Pinpoint the cell where the given text exists, returning its [x, y] midpoint coordinate. 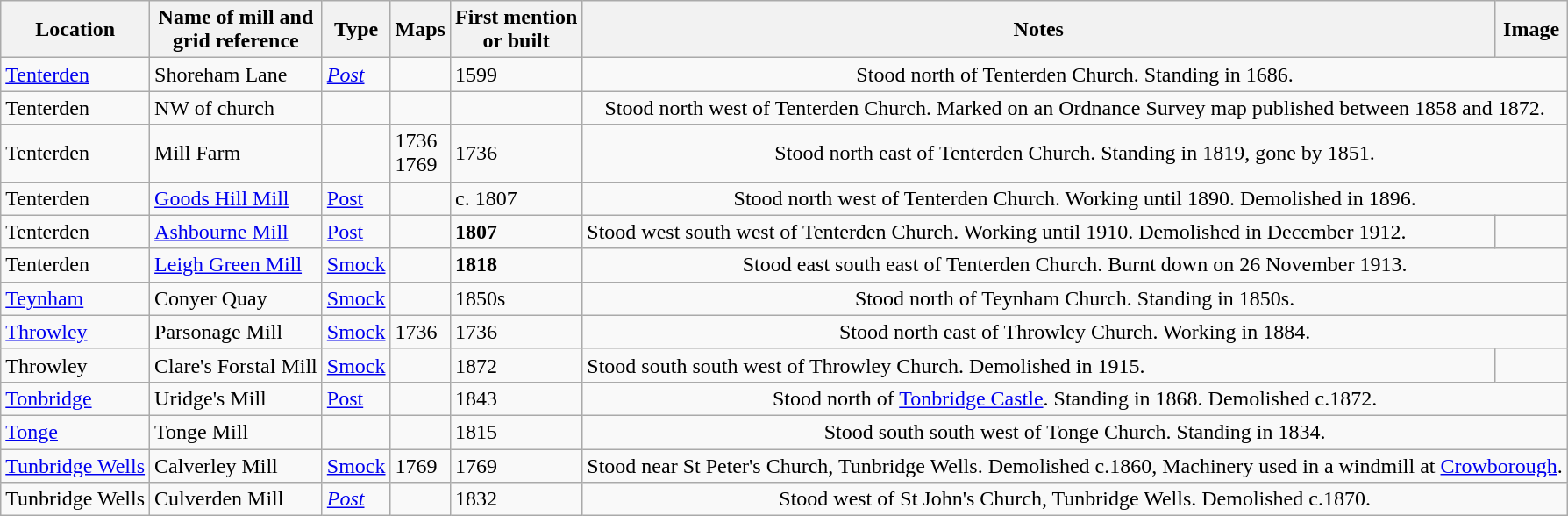
Image [1531, 30]
Shoreham Lane [237, 75]
1807 [516, 232]
Teynham [75, 298]
Stood north of Tenterden Church. Standing in 1686. [1075, 75]
Culverden Mill [237, 499]
Goods Hill Mill [237, 198]
Notes [1038, 30]
Tonge Mill [237, 432]
Stood north of Tonbridge Castle. Standing in 1868. Demolished c.1872. [1075, 398]
Mill Farm [237, 153]
Uridge's Mill [237, 398]
NW of church [237, 108]
1818 [516, 265]
First mentionor built [516, 30]
Stood south south west of Tonge Church. Standing in 1834. [1075, 432]
Stood north of Teynham Church. Standing in 1850s. [1075, 298]
1872 [516, 365]
Stood north west of Tenterden Church. Working until 1890. Demolished in 1896. [1075, 198]
Stood north east of Tenterden Church. Standing in 1819, gone by 1851. [1075, 153]
Stood north west of Tenterden Church. Marked on an Ordnance Survey map published between 1858 and 1872. [1075, 108]
Stood near St Peter's Church, Tunbridge Wells. Demolished c.1860, Machinery used in a windmill at Crowborough. [1075, 466]
1850s [516, 298]
Leigh Green Mill [237, 265]
1843 [516, 398]
Stood west south west of Tenterden Church. Working until 1910. Demolished in December 1912. [1038, 232]
Tonbridge [75, 398]
Name of mill andgrid reference [237, 30]
Stood north east of Throwley Church. Working in 1884. [1075, 332]
c. 1807 [516, 198]
Clare's Forstal Mill [237, 365]
Tonge [75, 432]
1815 [516, 432]
17361769 [420, 153]
Stood east south east of Tenterden Church. Burnt down on 26 November 1913. [1075, 265]
Stood west of St John's Church, Tunbridge Wells. Demolished c.1870. [1075, 499]
Calverley Mill [237, 466]
Stood south south west of Throwley Church. Demolished in 1915. [1038, 365]
Conyer Quay [237, 298]
1832 [516, 499]
Maps [420, 30]
Ashbourne Mill [237, 232]
Type [356, 30]
1599 [516, 75]
Location [75, 30]
Parsonage Mill [237, 332]
